Identify which cell holds the provided text, then report its (X, Y) central coordinate. 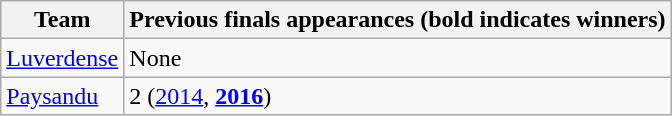
Luverdense (62, 58)
Team (62, 20)
Paysandu (62, 96)
None (398, 58)
2 (2014, 2016) (398, 96)
Previous finals appearances (bold indicates winners) (398, 20)
